Return (x, y) of the center of cell containing provided text 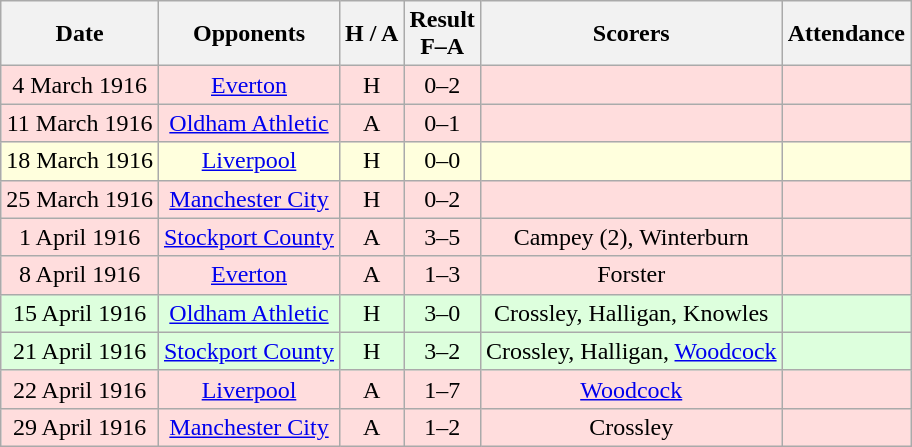
Attendance (846, 34)
15 April 1916 (80, 313)
1–2 (442, 427)
Scorers (631, 34)
Campey (2), Winterburn (631, 237)
3–5 (442, 237)
21 April 1916 (80, 351)
Crossley, Halligan, Woodcock (631, 351)
18 March 1916 (80, 161)
3–0 (442, 313)
Date (80, 34)
25 March 1916 (80, 199)
H / A (372, 34)
Woodcock (631, 389)
1 April 1916 (80, 237)
Crossley, Halligan, Knowles (631, 313)
Crossley (631, 427)
1–7 (442, 389)
3–2 (442, 351)
4 March 1916 (80, 85)
1–3 (442, 275)
11 March 1916 (80, 123)
ResultF–A (442, 34)
0–0 (442, 161)
0–1 (442, 123)
Forster (631, 275)
22 April 1916 (80, 389)
8 April 1916 (80, 275)
Opponents (248, 34)
29 April 1916 (80, 427)
